Detect which cell encompasses the target text, then output its (x, y) center coordinate. 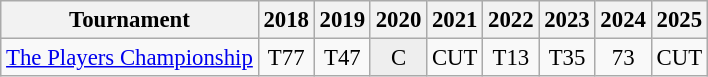
2022 (511, 20)
2025 (679, 20)
2021 (455, 20)
C (398, 58)
2019 (342, 20)
T35 (567, 58)
The Players Championship (130, 58)
2023 (567, 20)
2024 (623, 20)
T47 (342, 58)
Tournament (130, 20)
T77 (286, 58)
2018 (286, 20)
T13 (511, 58)
2020 (398, 20)
73 (623, 58)
